Pinpoint the cell where the given text exists, returning its [X, Y] midpoint coordinate. 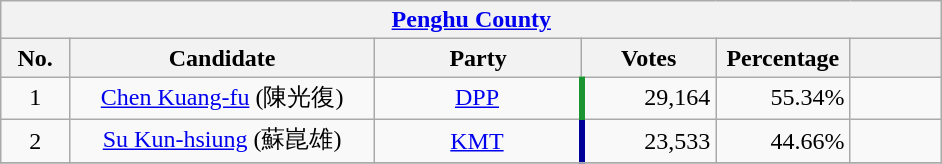
55.34% [783, 98]
Percentage [783, 58]
Candidate [222, 58]
2 [36, 140]
KMT [478, 140]
Votes [649, 58]
29,164 [649, 98]
Party [478, 58]
Chen Kuang-fu (陳光復) [222, 98]
No. [36, 58]
Su Kun-hsiung (蘇崑雄) [222, 140]
44.66% [783, 140]
Penghu County [472, 20]
23,533 [649, 140]
1 [36, 98]
DPP [478, 98]
